Search for the cell housing the specified text and yield its [x, y] center coordinate. 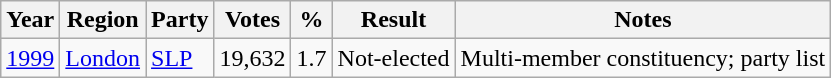
Votes [252, 20]
Result [394, 20]
Party [180, 20]
Notes [643, 20]
% [312, 20]
1.7 [312, 58]
Year [30, 20]
SLP [180, 58]
1999 [30, 58]
London [103, 58]
19,632 [252, 58]
Not-elected [394, 58]
Multi-member constituency; party list [643, 58]
Region [103, 20]
